For the text-containing cell, return its midpoint in [X, Y] coordinate format. 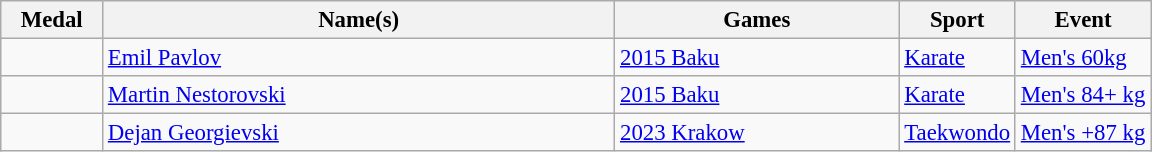
Men's 84+ kg [1082, 95]
Medal [52, 20]
Games [757, 20]
Name(s) [359, 20]
Men's +87 kg [1082, 133]
Martin Nestorovski [359, 95]
Taekwondo [958, 133]
Emil Pavlov [359, 58]
Event [1082, 20]
Men's 60kg [1082, 58]
Sport [958, 20]
Dejan Georgievski [359, 133]
2023 Krakow [757, 133]
